Capture the cell that displays the provided text and extract its (X, Y) central coordinate. 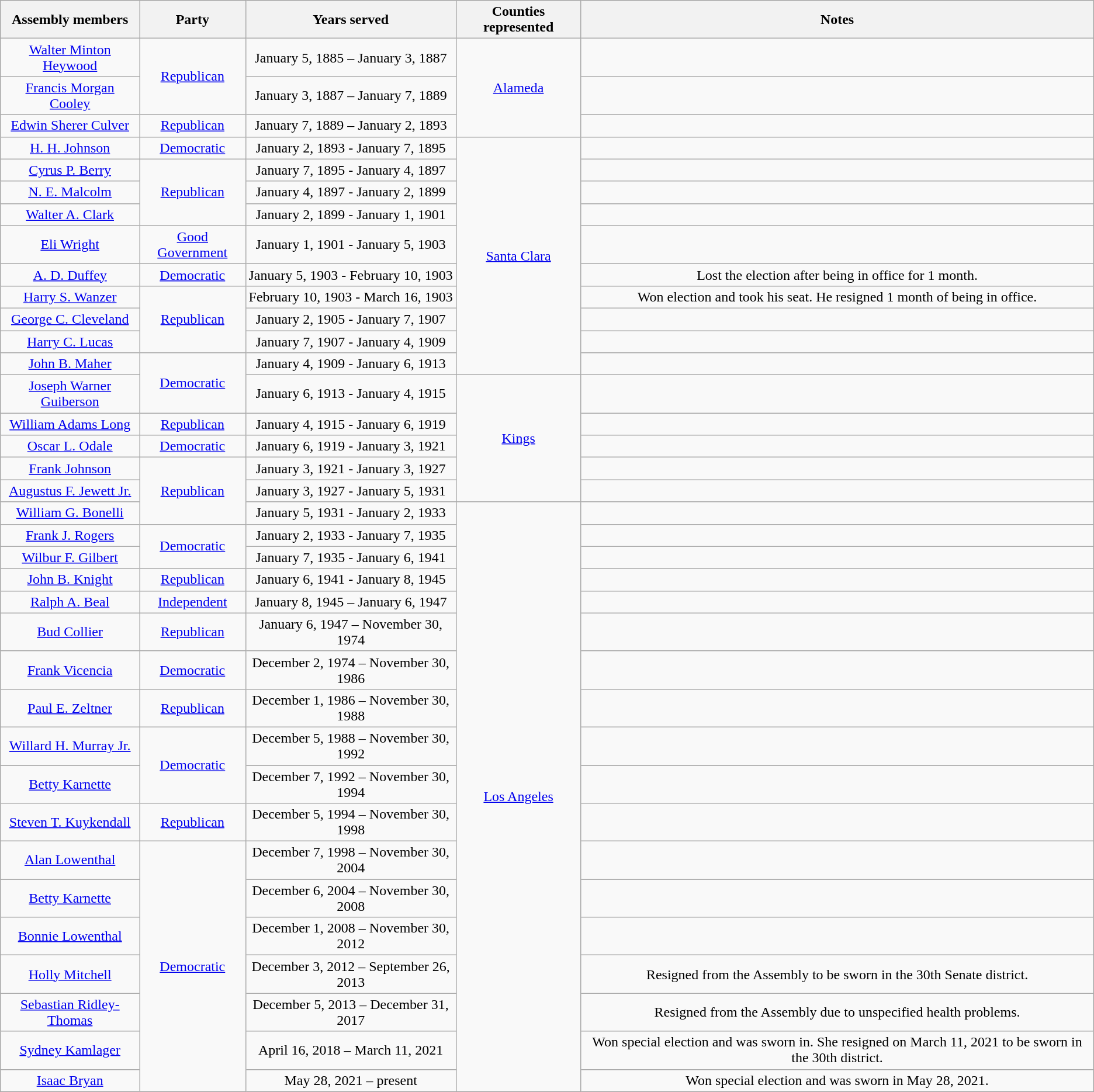
January 2, 1905 - January 7, 1907 (351, 319)
John B. Maher (70, 364)
Eli Wright (70, 244)
January 5, 1903 - February 10, 1903 (351, 275)
January 6, 1913 - January 4, 1915 (351, 394)
January 2, 1899 - January 1, 1901 (351, 214)
Steven T. Kuykendall (70, 823)
Lost the election after being in office for 1 month. (837, 275)
Edwin Sherer Culver (70, 126)
December 3, 2012 – September 26, 2013 (351, 975)
April 16, 2018 – March 11, 2021 (351, 1051)
Kings (518, 438)
December 2, 1974 – November 30, 1986 (351, 670)
January 3, 1921 - January 3, 1927 (351, 469)
Good Government (193, 244)
January 4, 1909 - January 6, 1913 (351, 364)
William Adams Long (70, 424)
Ralph A. Beal (70, 602)
Francis Morgan Cooley (70, 96)
January 2, 1893 - January 7, 1895 (351, 148)
January 7, 1907 - January 4, 1909 (351, 342)
January 4, 1897 - January 2, 1899 (351, 192)
Paul E. Zeltner (70, 708)
Bonnie Lowenthal (70, 936)
N. E. Malcolm (70, 192)
Sydney Kamlager (70, 1051)
January 4, 1915 - January 6, 1919 (351, 424)
Harry S. Wanzer (70, 297)
John B. Knight (70, 580)
February 10, 1903 - March 16, 1903 (351, 297)
January 8, 1945 – January 6, 1947 (351, 602)
Alameda (518, 88)
January 6, 1947 – November 30, 1974 (351, 632)
January 7, 1889 – January 2, 1893 (351, 126)
Oscar L. Odale (70, 446)
Joseph Warner Guiberson (70, 394)
Sebastian Ridley-Thomas (70, 1012)
Resigned from the Assembly due to unspecified health problems. (837, 1012)
Holly Mitchell (70, 975)
December 5, 1994 – November 30, 1998 (351, 823)
George C. Cleveland (70, 319)
Bud Collier (70, 632)
January 3, 1887 – January 7, 1889 (351, 96)
January 7, 1935 - January 6, 1941 (351, 557)
H. H. Johnson (70, 148)
December 5, 2013 – December 31, 2017 (351, 1012)
December 1, 1986 – November 30, 1988 (351, 708)
Walter Minton Heywood (70, 57)
January 5, 1931 - January 2, 1933 (351, 513)
Cyrus P. Berry (70, 170)
December 7, 1992 – November 30, 1994 (351, 784)
December 5, 1988 – November 30, 1992 (351, 746)
May 28, 2021 – present (351, 1080)
January 6, 1919 - January 3, 1921 (351, 446)
Augustus F. Jewett Jr. (70, 491)
December 6, 2004 – November 30, 2008 (351, 899)
January 1, 1901 - January 5, 1903 (351, 244)
William G. Bonelli (70, 513)
Harry C. Lucas (70, 342)
Won special election and was sworn in. She resigned on March 11, 2021 to be sworn in the 30th district. (837, 1051)
January 2, 1933 - January 7, 1935 (351, 535)
Won special election and was sworn in May 28, 2021. (837, 1080)
Resigned from the Assembly to be sworn in the 30th Senate district. (837, 975)
Santa Clara (518, 256)
Walter A. Clark (70, 214)
December 7, 1998 – November 30, 2004 (351, 860)
January 6, 1941 - January 8, 1945 (351, 580)
January 3, 1927 - January 5, 1931 (351, 491)
Notes (837, 20)
Frank Johnson (70, 469)
Counties represented (518, 20)
Frank J. Rogers (70, 535)
Frank Vicencia (70, 670)
Won election and took his seat. He resigned 1 month of being in office. (837, 297)
January 5, 1885 – January 3, 1887 (351, 57)
Alan Lowenthal (70, 860)
Isaac Bryan (70, 1080)
Party (193, 20)
Assembly members (70, 20)
January 7, 1895 - January 4, 1897 (351, 170)
Willard H. Murray Jr. (70, 746)
Wilbur F. Gilbert (70, 557)
Independent (193, 602)
A. D. Duffey (70, 275)
Years served (351, 20)
December 1, 2008 – November 30, 2012 (351, 936)
Los Angeles (518, 797)
